Pinpoint the cell where the given text exists, returning its (x, y) midpoint coordinate. 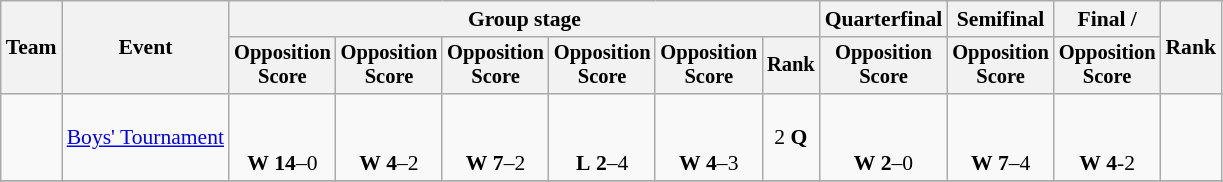
W 14–0 (282, 138)
Semifinal (1000, 19)
Boys' Tournament (146, 138)
Event (146, 48)
Team (32, 48)
Group stage (524, 19)
W 7–4 (1000, 138)
Quarterfinal (884, 19)
W 4-2 (1108, 138)
2 Q (791, 138)
L 2–4 (602, 138)
W 2–0 (884, 138)
Final / (1108, 19)
W 4–2 (390, 138)
W 4–3 (708, 138)
W 7–2 (496, 138)
